From the cell containing the given text, extract its center point as [x, y] coordinate. 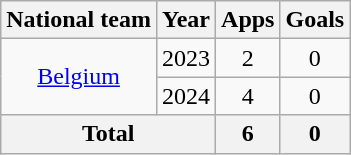
Belgium [79, 77]
4 [248, 96]
6 [248, 134]
2024 [186, 96]
Year [186, 20]
Total [108, 134]
2 [248, 58]
2023 [186, 58]
Apps [248, 20]
Goals [315, 20]
National team [79, 20]
